Return [x, y] of the center of cell containing provided text 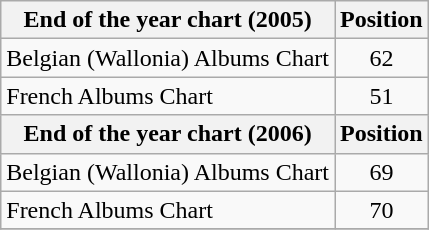
51 [381, 96]
70 [381, 210]
End of the year chart (2005) [168, 20]
62 [381, 58]
69 [381, 172]
End of the year chart (2006) [168, 134]
